Return [X, Y] of the center of cell containing provided text 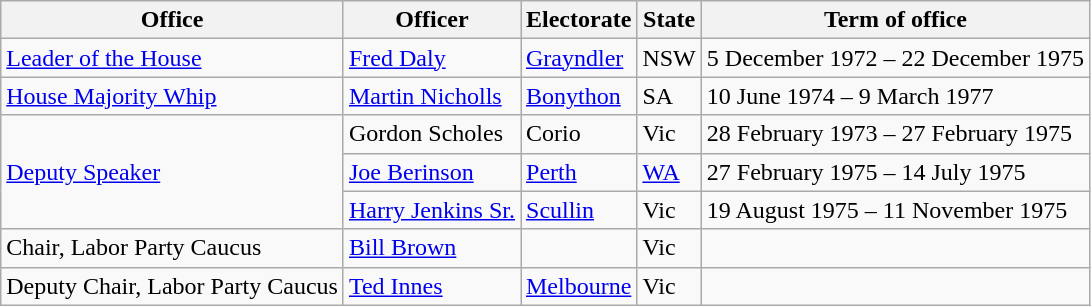
27 February 1975 – 14 July 1975 [895, 172]
NSW [669, 58]
Chair, Labor Party Caucus [172, 248]
Fred Daly [432, 58]
Gordon Scholes [432, 134]
SA [669, 96]
State [669, 20]
Martin Nicholls [432, 96]
5 December 1972 – 22 December 1975 [895, 58]
28 February 1973 – 27 February 1975 [895, 134]
19 August 1975 – 11 November 1975 [895, 210]
Deputy Speaker [172, 172]
Ted Innes [432, 286]
Term of office [895, 20]
10 June 1974 – 9 March 1977 [895, 96]
Deputy Chair, Labor Party Caucus [172, 286]
Joe Berinson [432, 172]
Electorate [578, 20]
Officer [432, 20]
Bonython [578, 96]
Leader of the House [172, 58]
Grayndler [578, 58]
Perth [578, 172]
Melbourne [578, 286]
Scullin [578, 210]
WA [669, 172]
Office [172, 20]
Harry Jenkins Sr. [432, 210]
House Majority Whip [172, 96]
Corio [578, 134]
Bill Brown [432, 248]
